For the text-containing cell, return its midpoint in [x, y] coordinate format. 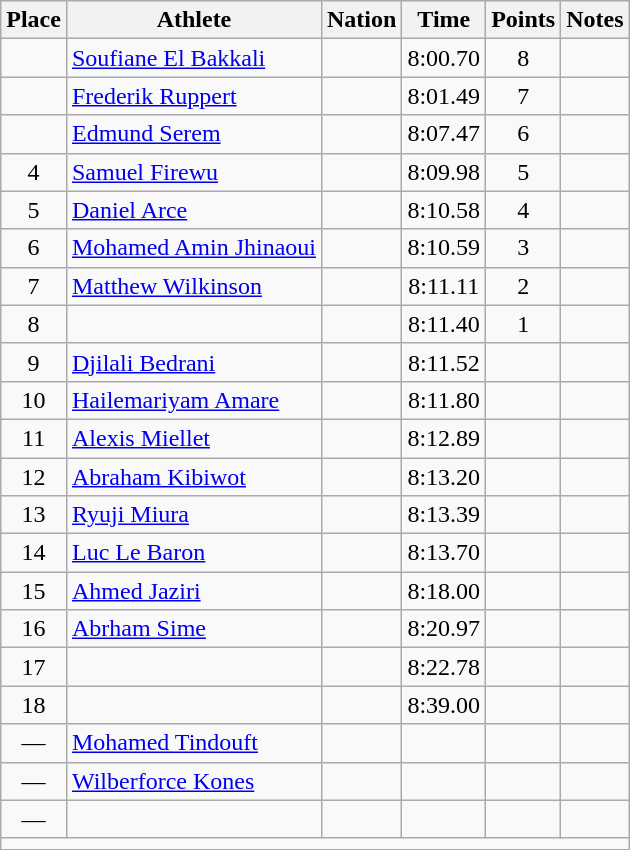
8:09.98 [444, 172]
8:13.70 [444, 553]
8:13.39 [444, 515]
Athlete [194, 20]
13 [34, 515]
12 [34, 477]
8:11.40 [444, 324]
Alexis Miellet [194, 438]
1 [524, 324]
Abrham Sime [194, 629]
Place [34, 20]
8:20.97 [444, 629]
Notes [595, 20]
8:13.20 [444, 477]
Ahmed Jaziri [194, 591]
11 [34, 438]
14 [34, 553]
8:01.49 [444, 96]
8:07.47 [444, 134]
15 [34, 591]
8:10.59 [444, 248]
8:18.00 [444, 591]
Points [524, 20]
8:12.89 [444, 438]
Samuel Firewu [194, 172]
17 [34, 667]
Matthew Wilkinson [194, 286]
Ryuji Miura [194, 515]
Wilberforce Kones [194, 781]
10 [34, 400]
Djilali Bedrani [194, 362]
9 [34, 362]
8:10.58 [444, 210]
18 [34, 705]
8:22.78 [444, 667]
8:11.80 [444, 400]
3 [524, 248]
Nation [361, 20]
Luc Le Baron [194, 553]
Soufiane El Bakkali [194, 58]
Mohamed Tindouft [194, 743]
8:11.52 [444, 362]
Time [444, 20]
Abraham Kibiwot [194, 477]
Mohamed Amin Jhinaoui [194, 248]
16 [34, 629]
8:00.70 [444, 58]
8:11.11 [444, 286]
Daniel Arce [194, 210]
2 [524, 286]
Frederik Ruppert [194, 96]
Edmund Serem [194, 134]
Hailemariyam Amare [194, 400]
8:39.00 [444, 705]
